From the cell containing the given text, extract its center point as [x, y] coordinate. 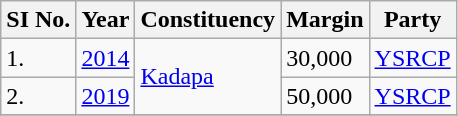
50,000 [325, 96]
Margin [325, 20]
Constituency [208, 20]
30,000 [325, 58]
Party [412, 20]
SI No. [38, 20]
2019 [106, 96]
2. [38, 96]
2014 [106, 58]
1. [38, 58]
Kadapa [208, 77]
Year [106, 20]
